Scan for the cell matching the given text and deliver its [X, Y] coordinate at center. 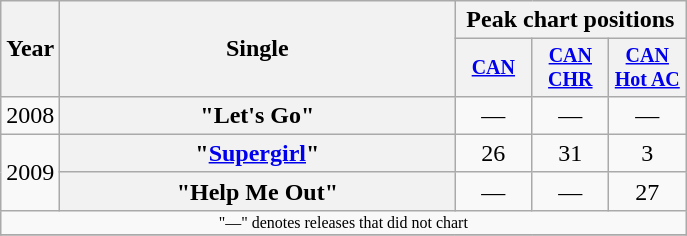
CAN Hot AC [648, 68]
27 [648, 191]
2008 [30, 115]
31 [570, 153]
26 [494, 153]
2009 [30, 172]
3 [648, 153]
Year [30, 49]
CAN [494, 68]
"Let's Go" [258, 115]
"Supergirl" [258, 153]
"Help Me Out" [258, 191]
"—" denotes releases that did not chart [344, 222]
Peak chart positions [570, 20]
Single [258, 49]
CAN CHR [570, 68]
